Find where the given text appears and provide that cell's center as (X, Y) coordinate. 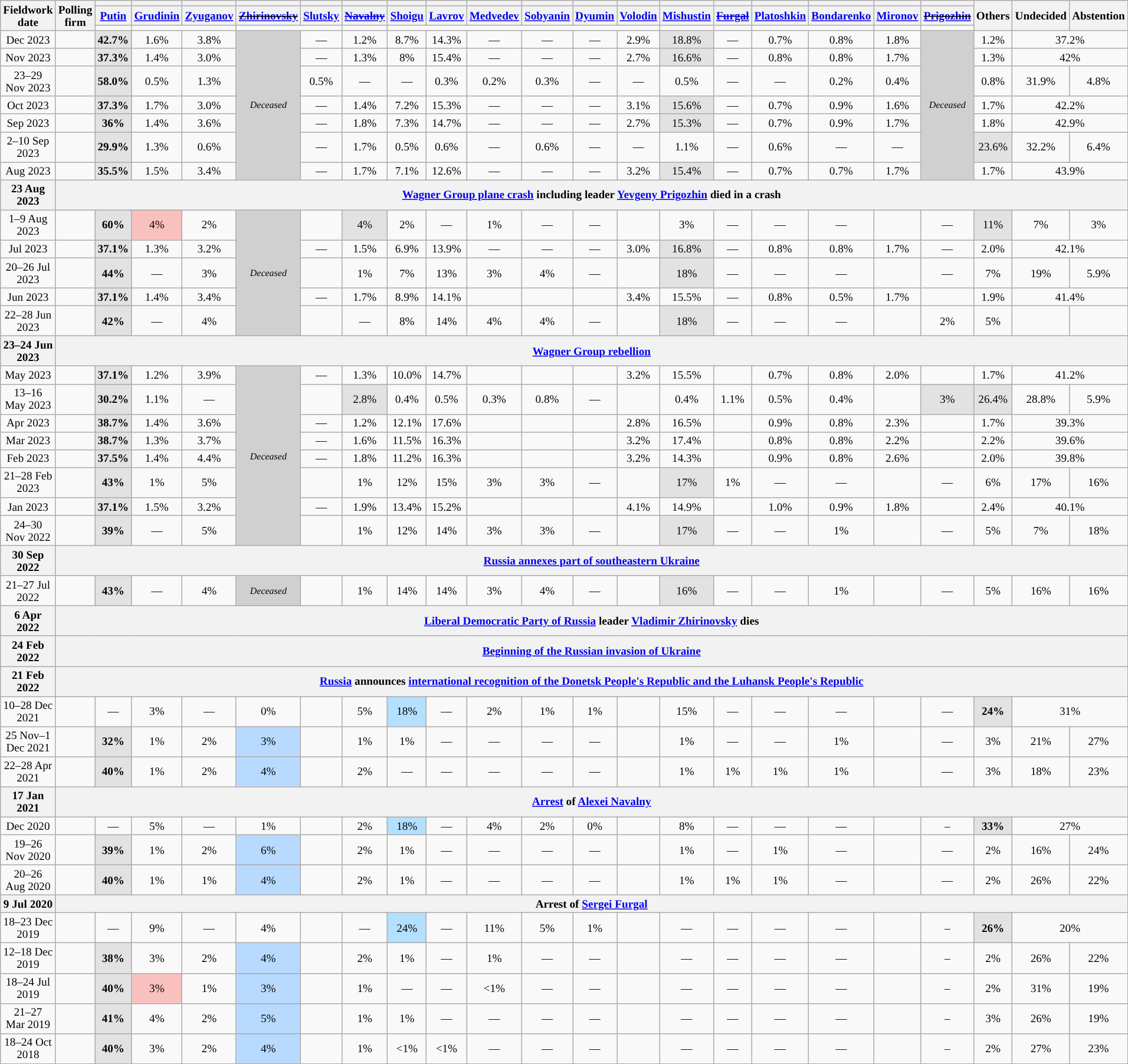
1.0% (780, 507)
29.9% (113, 146)
13% (447, 272)
10–28 Dec 2021 (28, 711)
Dec 2020 (28, 826)
40.1% (1070, 507)
21 Feb 2022 (28, 681)
Jun 2023 (28, 297)
Shoigu (407, 15)
Russia announces international recognition of the Donetsk People's Republic and the Luhansk People's Republic (591, 681)
13.4% (407, 507)
2–10 Sep 2023 (28, 146)
Zyuganov (209, 15)
11.5% (407, 441)
20% (1070, 928)
Grudinin (157, 15)
41.4% (1070, 297)
Mar 2023 (28, 441)
17.4% (687, 441)
Furgal (733, 15)
Prigozhin (947, 15)
Liberal Democratic Party of Russia leader Vladimir Zhirinovsky dies (591, 620)
Platoshkin (780, 15)
18–24 Jul 2019 (28, 989)
2.9% (638, 40)
May 2023 (28, 375)
Apr 2023 (28, 423)
58.0% (113, 81)
41.2% (1070, 375)
20–26 Aug 2020 (28, 880)
30.2% (113, 399)
9% (157, 928)
Medvedev (494, 15)
Slutsky (322, 15)
32% (113, 742)
21–27 Jul 2022 (28, 591)
2.3% (897, 423)
17 Jan 2021 (28, 802)
7.3% (407, 123)
16.5% (687, 423)
Nov 2023 (28, 57)
4.1% (638, 507)
42.1% (1070, 249)
13.9% (447, 249)
13–16 May 2023 (28, 399)
21% (1041, 742)
Others (993, 15)
35.5% (113, 171)
19–26 Nov 2020 (28, 849)
44% (113, 272)
Putin (113, 15)
Navalny (365, 15)
12.6% (447, 171)
21–28 Feb 2023 (28, 482)
10.0% (407, 375)
12–18 Dec 2019 (28, 958)
Jan 2023 (28, 507)
Dyumin (595, 15)
11.2% (407, 458)
18–23 Dec 2019 (28, 928)
Arrest of Alexei Navalny (591, 802)
3.9% (209, 375)
23 Aug 2023 (28, 195)
1–9 Aug 2023 (28, 225)
Arrest of Sergei Furgal (591, 904)
Abstention (1099, 15)
Lavrov (447, 15)
3.7% (209, 441)
Sep 2023 (28, 123)
Mironov (897, 15)
23–29 Nov 2023 (28, 81)
Dec 2023 (28, 40)
Jul 2023 (28, 249)
Oct 2023 (28, 105)
14.1% (447, 297)
23–24 Jun 2023 (28, 352)
42.9% (1070, 123)
38% (113, 958)
17.6% (447, 423)
9 Jul 2020 (28, 904)
15.2% (447, 507)
Wagner Group plane crash including leader Yevgeny Prigozhin died in a crash (591, 195)
Russia annexes part of southeastern Ukraine (591, 560)
33% (993, 826)
30 Sep 2022 (28, 560)
Mishustin (687, 15)
7.1% (407, 171)
4.4% (209, 458)
37.2% (1070, 40)
6.9% (407, 249)
16.8% (687, 249)
2.4% (993, 507)
18.8% (687, 40)
Bondarenko (841, 15)
39.6% (1070, 441)
15.6% (687, 105)
3.1% (638, 105)
39.8% (1070, 458)
28.8% (1041, 399)
20–26 Jul 2023 (28, 272)
36% (113, 123)
7.2% (407, 105)
8.9% (407, 297)
25 Nov–1 Dec 2021 (28, 742)
24–30 Nov 2022 (28, 531)
6.4% (1099, 146)
Feb 2023 (28, 458)
21–27 Mar 2019 (28, 1018)
Wagner Group rebellion (591, 352)
14.9% (687, 507)
22–28 Apr 2021 (28, 771)
Beginning of the Russian invasion of Ukraine (591, 651)
22–28 Jun 2023 (28, 321)
32.2% (1041, 146)
Zhirinovsky (268, 15)
Undecided (1041, 15)
Aug 2023 (28, 171)
43.9% (1070, 171)
12.1% (407, 423)
6 Apr 2022 (28, 620)
23.6% (993, 146)
24 Feb 2022 (28, 651)
16.6% (687, 57)
Fieldwork date (28, 15)
42.2% (1070, 105)
37.5% (113, 458)
2.6% (897, 458)
18–24 Oct 2018 (28, 1049)
8.7% (407, 40)
26.4% (993, 399)
Volodin (638, 15)
60% (113, 225)
39.3% (1070, 423)
Sobyanin (547, 15)
42.7% (113, 40)
4.8% (1099, 81)
Polling firm (76, 15)
3.8% (209, 40)
41% (113, 1018)
31.9% (1041, 81)
